Identify which cell holds the provided text, then report its (x, y) central coordinate. 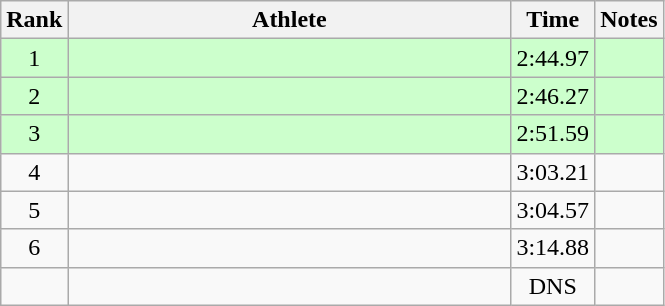
5 (34, 210)
3:14.88 (553, 248)
3:04.57 (553, 210)
1 (34, 58)
2:46.27 (553, 96)
3:03.21 (553, 172)
3 (34, 134)
Time (553, 20)
2:51.59 (553, 134)
Rank (34, 20)
4 (34, 172)
2:44.97 (553, 58)
2 (34, 96)
6 (34, 248)
DNS (553, 286)
Notes (629, 20)
Athlete (290, 20)
